Provide the (x, y) coordinate of the cell's center where the given text is located.  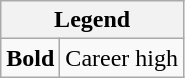
Bold (30, 58)
Career high (122, 58)
Legend (92, 20)
